From the cell containing the given text, extract its center point as [X, Y] coordinate. 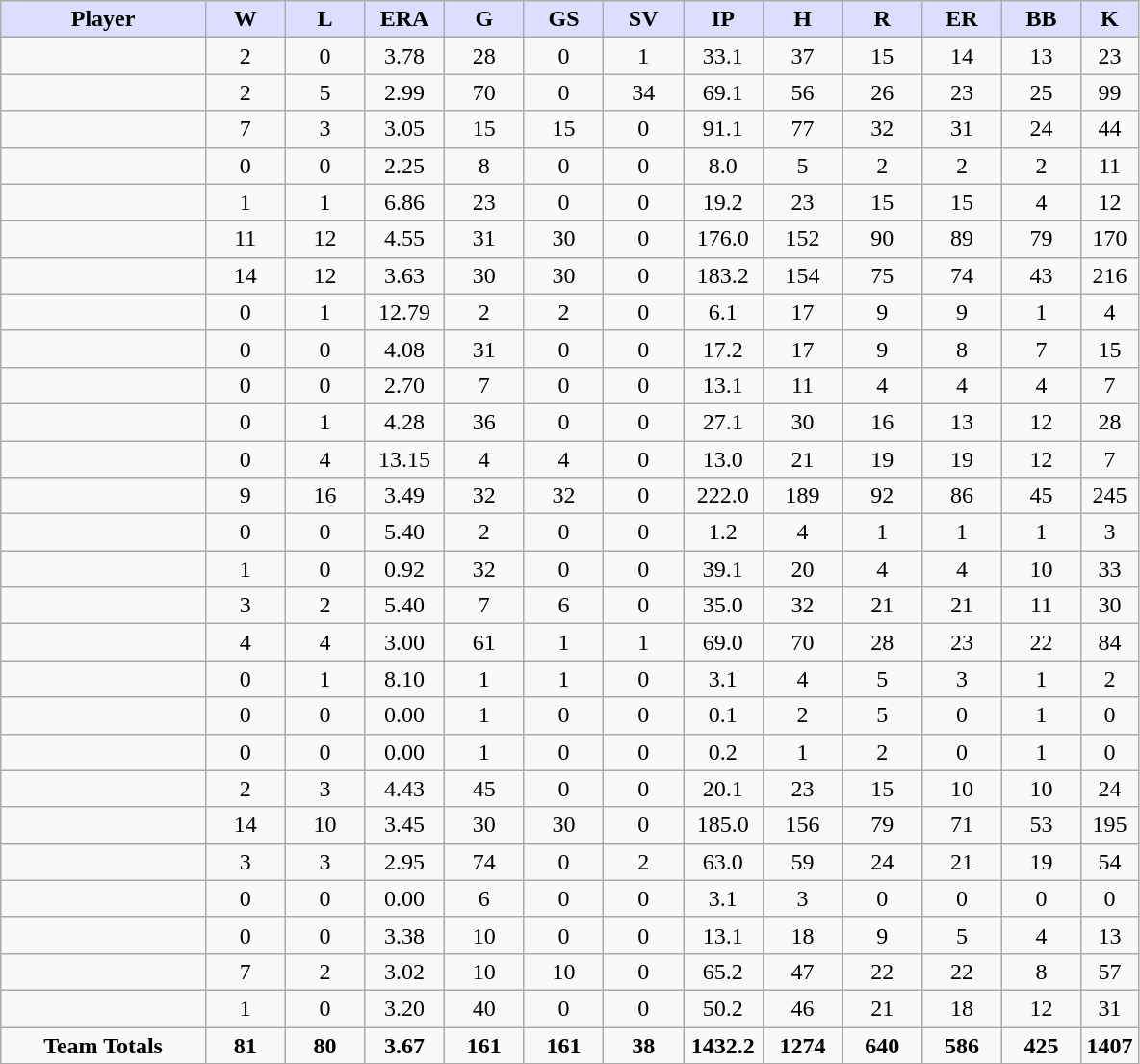
8.0 [724, 166]
35.0 [724, 606]
6.1 [724, 312]
69.0 [724, 642]
20 [803, 569]
26 [882, 92]
92 [882, 496]
245 [1109, 496]
170 [1109, 239]
90 [882, 239]
13.0 [724, 459]
586 [963, 1045]
43 [1042, 275]
91.1 [724, 129]
6.86 [404, 202]
2.95 [404, 862]
77 [803, 129]
20.1 [724, 789]
53 [1042, 825]
34 [643, 92]
3.20 [404, 1008]
154 [803, 275]
81 [245, 1045]
13.15 [404, 459]
Team Totals [104, 1045]
L [325, 19]
33.1 [724, 56]
640 [882, 1045]
176.0 [724, 239]
G [483, 19]
3.45 [404, 825]
65.2 [724, 972]
3.38 [404, 935]
0.1 [724, 715]
59 [803, 862]
SV [643, 19]
80 [325, 1045]
1407 [1109, 1045]
ERA [404, 19]
3.05 [404, 129]
2.99 [404, 92]
185.0 [724, 825]
75 [882, 275]
GS [564, 19]
38 [643, 1045]
17.2 [724, 349]
183.2 [724, 275]
3.78 [404, 56]
216 [1109, 275]
W [245, 19]
4.43 [404, 789]
69.1 [724, 92]
K [1109, 19]
36 [483, 422]
39.1 [724, 569]
2.25 [404, 166]
63.0 [724, 862]
152 [803, 239]
46 [803, 1008]
4.55 [404, 239]
ER [963, 19]
4.28 [404, 422]
3.49 [404, 496]
84 [1109, 642]
IP [724, 19]
54 [1109, 862]
4.08 [404, 349]
25 [1042, 92]
50.2 [724, 1008]
61 [483, 642]
0.2 [724, 752]
189 [803, 496]
99 [1109, 92]
3.63 [404, 275]
2.70 [404, 385]
1432.2 [724, 1045]
12.79 [404, 312]
47 [803, 972]
56 [803, 92]
33 [1109, 569]
27.1 [724, 422]
195 [1109, 825]
86 [963, 496]
71 [963, 825]
1274 [803, 1045]
Player [104, 19]
156 [803, 825]
57 [1109, 972]
8.10 [404, 679]
40 [483, 1008]
3.67 [404, 1045]
222.0 [724, 496]
BB [1042, 19]
19.2 [724, 202]
3.00 [404, 642]
H [803, 19]
425 [1042, 1045]
R [882, 19]
44 [1109, 129]
1.2 [724, 532]
89 [963, 239]
3.02 [404, 972]
37 [803, 56]
0.92 [404, 569]
